Scan for the cell matching the given text and deliver its [X, Y] coordinate at center. 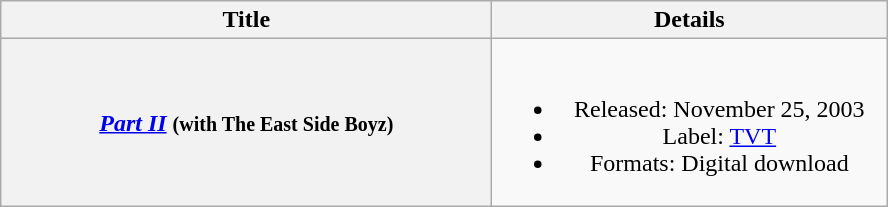
Released: November 25, 2003Label: TVTFormats: Digital download [690, 122]
Title [246, 20]
Details [690, 20]
Part II (with The East Side Boyz) [246, 122]
